Identify which cell holds the provided text, then report its (X, Y) central coordinate. 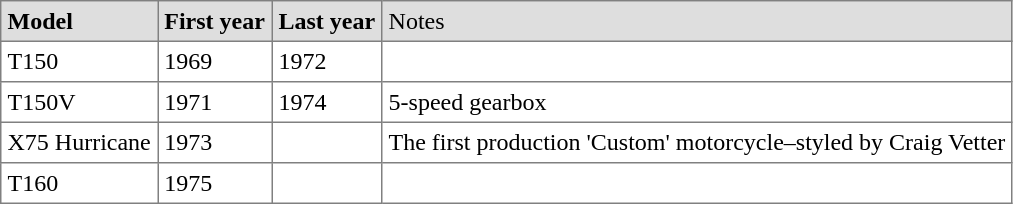
1972 (327, 61)
1975 (215, 183)
1969 (215, 61)
Notes (697, 21)
Last year (327, 21)
T160 (80, 183)
T150 (80, 61)
X75 Hurricane (80, 142)
1974 (327, 102)
Model (80, 21)
The first production 'Custom' motorcycle–styled by Craig Vetter (697, 142)
First year (215, 21)
1973 (215, 142)
T150V (80, 102)
1971 (215, 102)
5-speed gearbox (697, 102)
